For the text-containing cell, return its midpoint in (X, Y) coordinate format. 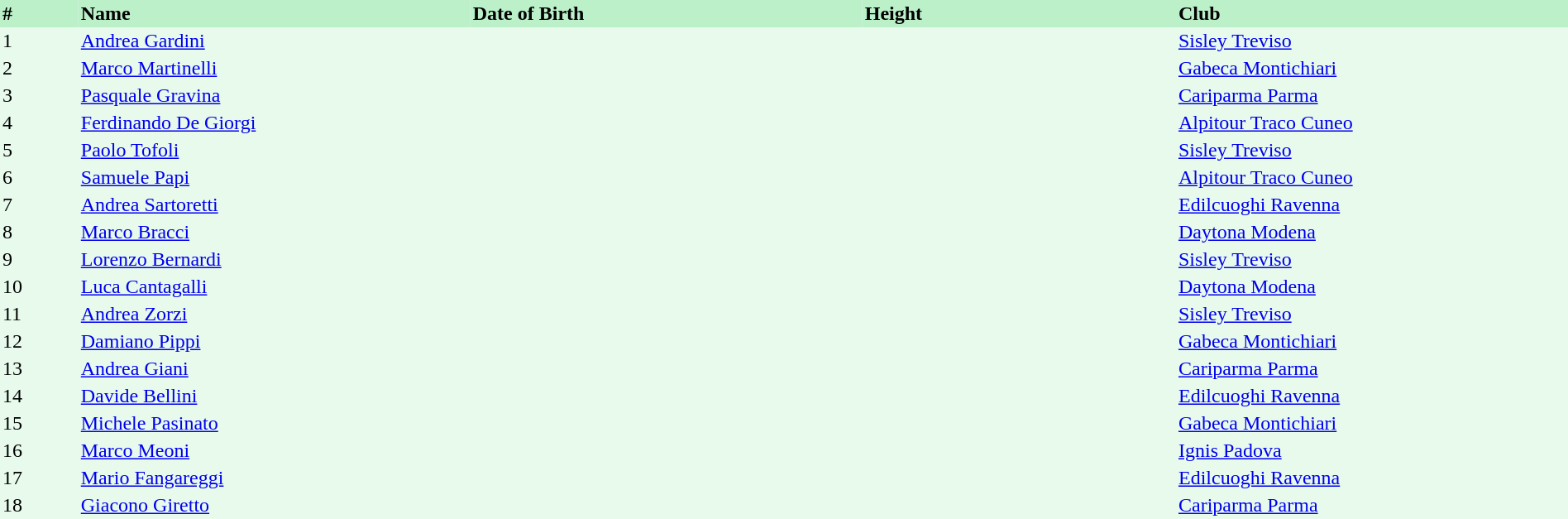
18 (40, 505)
3 (40, 96)
11 (40, 315)
Damiano Pippi (275, 341)
Marco Martinelli (275, 68)
Club (1372, 13)
Name (275, 13)
Samuele Papi (275, 177)
7 (40, 205)
2 (40, 68)
10 (40, 286)
13 (40, 369)
Andrea Zorzi (275, 315)
5 (40, 151)
Height (1019, 13)
6 (40, 177)
Andrea Giani (275, 369)
17 (40, 478)
Pasquale Gravina (275, 96)
Mario Fangareggi (275, 478)
16 (40, 450)
12 (40, 341)
Ferdinando De Giorgi (275, 123)
4 (40, 123)
Marco Meoni (275, 450)
Giacono Giretto (275, 505)
Davide Bellini (275, 396)
Ignis Padova (1372, 450)
8 (40, 232)
15 (40, 424)
1 (40, 41)
Michele Pasinato (275, 424)
Paolo Tofoli (275, 151)
14 (40, 396)
# (40, 13)
Andrea Gardini (275, 41)
Lorenzo Bernardi (275, 260)
9 (40, 260)
Andrea Sartoretti (275, 205)
Luca Cantagalli (275, 286)
Date of Birth (667, 13)
Marco Bracci (275, 232)
